Locate the cell with the specified text and output its (x, y) center coordinate. 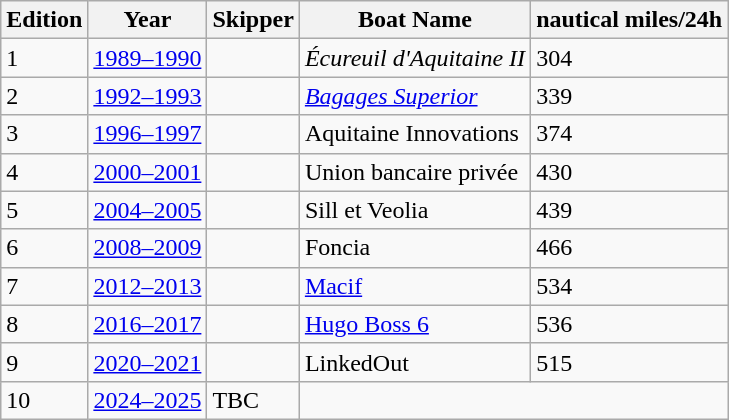
515 (630, 362)
Hugo Boss 6 (414, 324)
Sill et Veolia (414, 210)
439 (630, 210)
2024–2025 (148, 400)
4 (44, 172)
7 (44, 286)
466 (630, 248)
1992–1993 (148, 96)
Skipper (253, 20)
Foncia (414, 248)
9 (44, 362)
TBC (253, 400)
Union bancaire privée (414, 172)
nautical miles/24h (630, 20)
304 (630, 58)
534 (630, 286)
339 (630, 96)
2 (44, 96)
5 (44, 210)
2020–2021 (148, 362)
Macif (414, 286)
Edition (44, 20)
3 (44, 134)
536 (630, 324)
8 (44, 324)
2000–2001 (148, 172)
Bagages Superior (414, 96)
1 (44, 58)
Écureuil d'Aquitaine II (414, 58)
374 (630, 134)
2016–2017 (148, 324)
2008–2009 (148, 248)
Aquitaine Innovations (414, 134)
LinkedOut (414, 362)
Year (148, 20)
2012–2013 (148, 286)
1989–1990 (148, 58)
10 (44, 400)
6 (44, 248)
Boat Name (414, 20)
430 (630, 172)
2004–2005 (148, 210)
1996–1997 (148, 134)
